Pinpoint the cell where the given text exists, returning its (X, Y) midpoint coordinate. 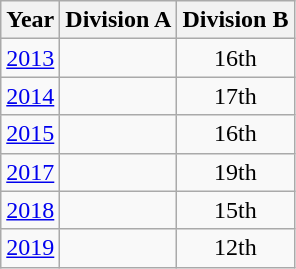
Division A (118, 20)
Division B (236, 20)
15th (236, 210)
2014 (30, 96)
2017 (30, 172)
2019 (30, 248)
17th (236, 96)
2013 (30, 58)
2015 (30, 134)
Year (30, 20)
19th (236, 172)
12th (236, 248)
2018 (30, 210)
